Find where the given text appears and provide that cell's center as [x, y] coordinate. 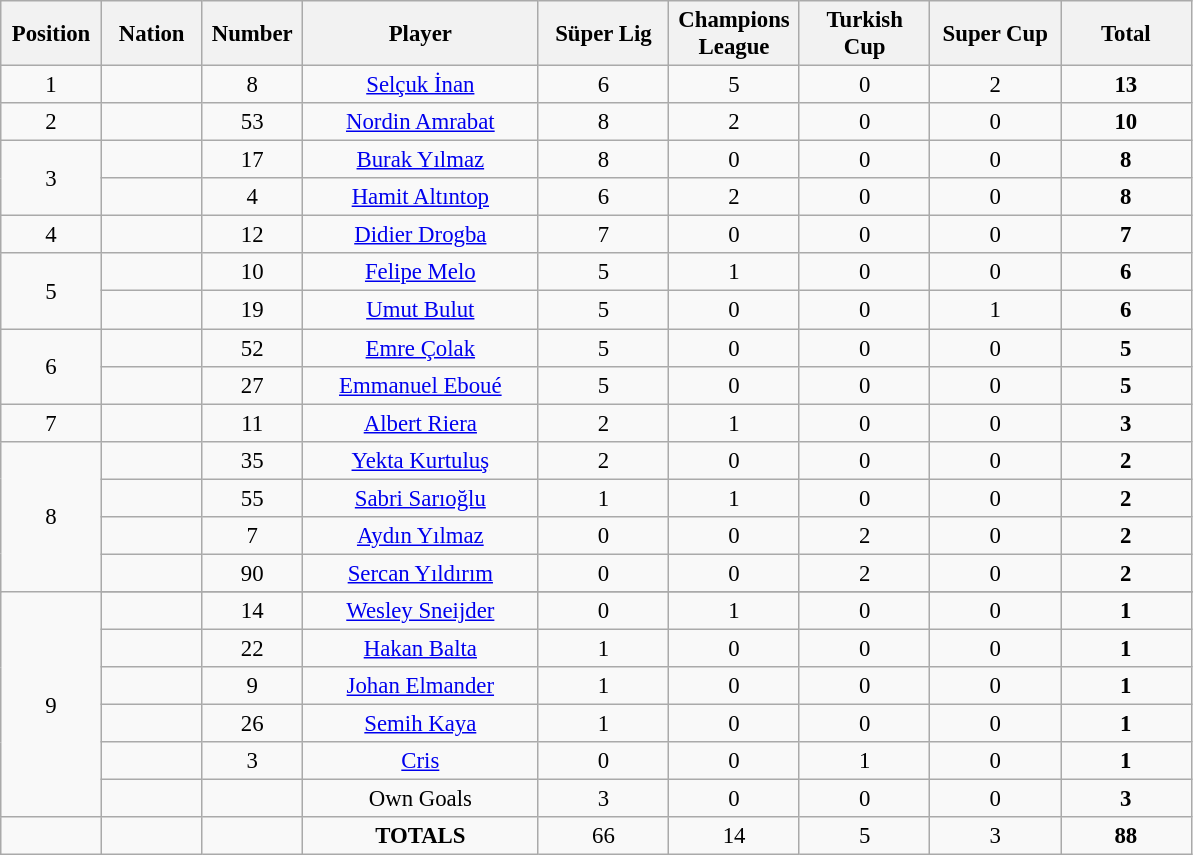
13 [1126, 85]
66 [604, 836]
53 [252, 122]
52 [252, 348]
35 [252, 460]
Player [421, 34]
Yekta Kurtuluş [421, 460]
Position [52, 34]
Johan Elmander [421, 686]
Own Goals [421, 799]
Selçuk İnan [421, 85]
27 [252, 385]
Nation [152, 34]
Wesley Sneijder [421, 611]
Hamit Altıntop [421, 197]
19 [252, 310]
17 [252, 160]
22 [252, 648]
TOTALS [421, 836]
Didier Drogba [421, 235]
Champions League [734, 34]
Sabri Sarıoğlu [421, 498]
Hakan Balta [421, 648]
Nordin Amrabat [421, 122]
11 [252, 423]
Albert Riera [421, 423]
Süper Lig [604, 34]
Total [1126, 34]
Turkish Cup [864, 34]
Umut Bulut [421, 310]
Sercan Yıldırım [421, 573]
12 [252, 235]
Cris [421, 761]
Semih Kaya [421, 724]
Burak Yılmaz [421, 160]
Emre Çolak [421, 348]
26 [252, 724]
88 [1126, 836]
90 [252, 573]
Aydın Yılmaz [421, 536]
Felipe Melo [421, 273]
Emmanuel Eboué [421, 385]
Super Cup [996, 34]
55 [252, 498]
Number [252, 34]
